Identify which cell holds the provided text, then report its [X, Y] central coordinate. 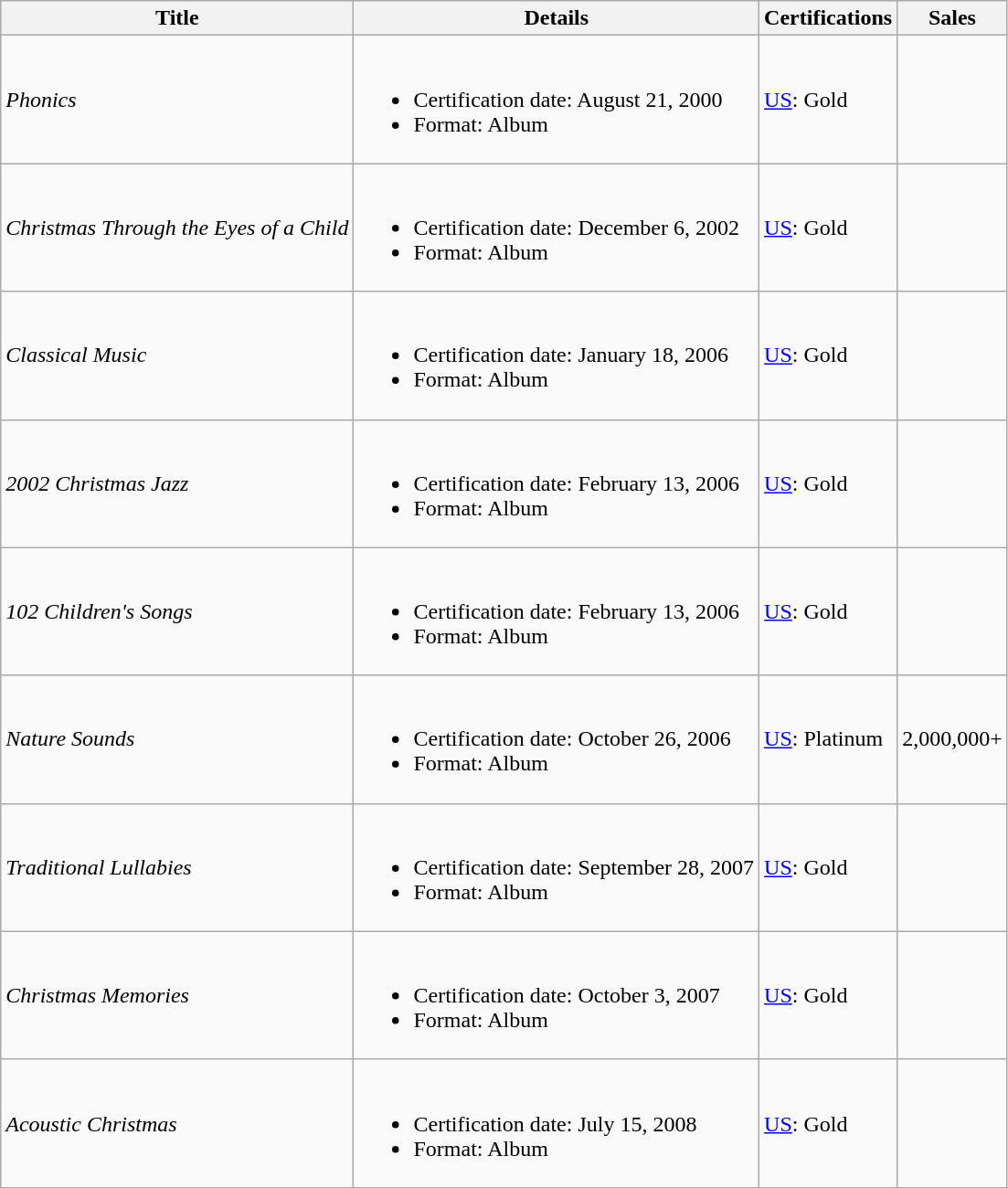
Christmas Through the Eyes of a Child [177, 228]
Certification date: October 3, 2007Format: Album [557, 995]
Details [557, 18]
Certification date: January 18, 2006Format: Album [557, 355]
Christmas Memories [177, 995]
Certifications [828, 18]
2002 Christmas Jazz [177, 483]
Certification date: December 6, 2002Format: Album [557, 228]
2,000,000+ [952, 739]
US: Platinum [828, 739]
Certification date: August 21, 2000Format: Album [557, 100]
Title [177, 18]
Certification date: July 15, 2008Format: Album [557, 1123]
Certification date: October 26, 2006Format: Album [557, 739]
Traditional Lullabies [177, 867]
Sales [952, 18]
Acoustic Christmas [177, 1123]
Certification date: September 28, 2007Format: Album [557, 867]
Classical Music [177, 355]
Nature Sounds [177, 739]
Phonics [177, 100]
102 Children's Songs [177, 611]
